From the cell containing the given text, extract its center point as (X, Y) coordinate. 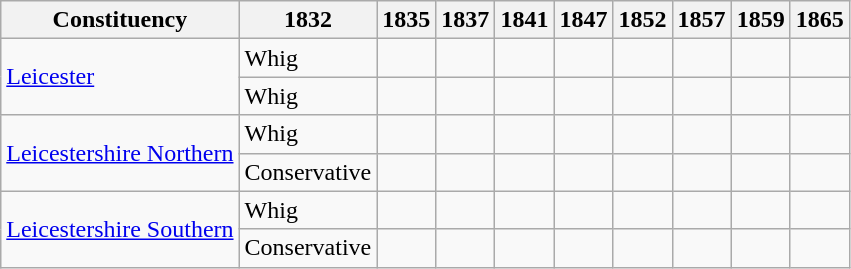
1865 (820, 20)
1847 (584, 20)
1841 (524, 20)
Leicestershire Southern (120, 229)
1852 (642, 20)
Leicester (120, 77)
Leicestershire Northern (120, 153)
1859 (760, 20)
Constituency (120, 20)
1837 (466, 20)
1857 (702, 20)
1835 (406, 20)
1832 (308, 20)
